Identify which cell holds the provided text, then report its [x, y] central coordinate. 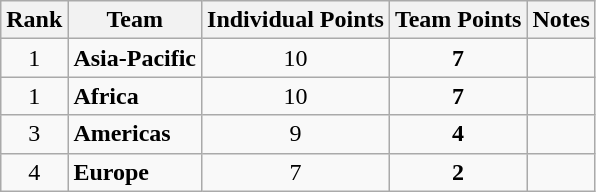
Team [135, 20]
Rank [34, 20]
Africa [135, 96]
2 [458, 172]
Notes [561, 20]
Individual Points [296, 20]
Europe [135, 172]
Team Points [458, 20]
9 [296, 134]
Americas [135, 134]
Asia-Pacific [135, 58]
3 [34, 134]
